Identify which cell holds the provided text, then report its [x, y] central coordinate. 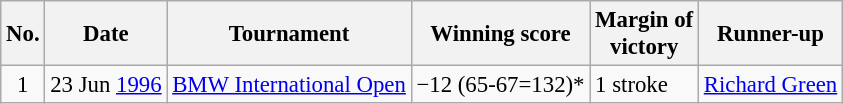
BMW International Open [289, 85]
Date [106, 34]
Richard Green [770, 85]
1 stroke [644, 85]
1 [23, 85]
−12 (65-67=132)* [500, 85]
Winning score [500, 34]
No. [23, 34]
Margin ofvictory [644, 34]
23 Jun 1996 [106, 85]
Tournament [289, 34]
Runner-up [770, 34]
